Pinpoint the cell where the given text exists, returning its (X, Y) midpoint coordinate. 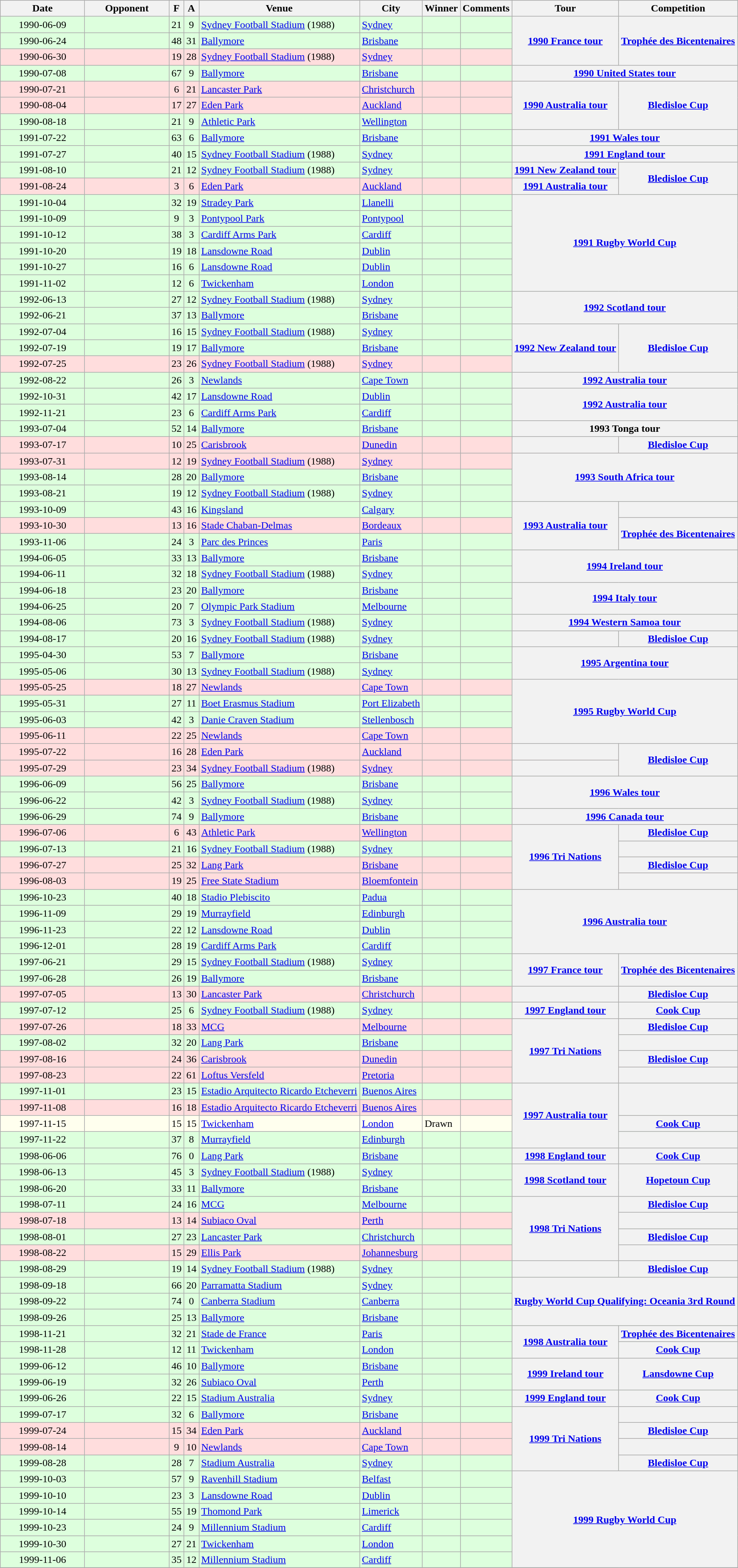
1998 Tri Nations (565, 1228)
1993-07-17 (42, 445)
1997-07-26 (42, 1027)
1997-08-23 (42, 1075)
Opponent (127, 8)
61 (191, 1075)
1994-06-11 (42, 574)
F (177, 8)
1991-10-20 (42, 251)
46 (177, 1366)
1995-05-06 (42, 671)
1995-04-30 (42, 655)
1992-07-19 (42, 348)
1994 Western Samoa tour (625, 622)
1992-10-31 (42, 396)
1997 Australia tour (565, 1115)
1990-06-30 (42, 57)
Pontypool (391, 219)
1993 Australia tour (565, 526)
1998 Scotland tour (565, 1180)
1996-07-13 (42, 849)
1990-07-08 (42, 73)
Thomond Park (279, 1512)
1998-06-20 (42, 1188)
38 (177, 235)
Pontypool Park (279, 219)
8 (191, 1140)
1996 Tri Nations (565, 857)
1993-08-21 (42, 493)
1995-05-25 (42, 687)
1991 Wales tour (625, 138)
1993-10-09 (42, 510)
1992 Scotland tour (625, 307)
1999-07-17 (42, 1414)
52 (177, 428)
1998-09-22 (42, 1301)
1997-07-12 (42, 1011)
1997 Tri Nations (565, 1051)
55 (177, 1512)
Venue (279, 8)
1999-06-26 (42, 1398)
Drawn (441, 1123)
1998-08-01 (42, 1237)
1996-07-06 (42, 833)
Port Elizabeth (391, 703)
1997-06-21 (42, 962)
1999-06-12 (42, 1366)
1996 Canada tour (625, 816)
1993 South Africa tour (625, 477)
1999-11-06 (42, 1560)
1993 Tonga tour (625, 428)
1993-08-14 (42, 477)
Winner (441, 8)
1998-11-28 (42, 1350)
1991-07-27 (42, 154)
36 (191, 1059)
1997 England tour (565, 1011)
1991 England tour (625, 154)
1997-11-08 (42, 1107)
1997-06-28 (42, 978)
1991-08-10 (42, 170)
Belfast (391, 1479)
City (391, 8)
Stade de France (279, 1334)
1994-08-06 (42, 622)
1996-07-27 (42, 865)
1992-08-22 (42, 380)
1990-07-21 (42, 89)
53 (177, 655)
1994-06-25 (42, 606)
Calgary (391, 510)
1996-08-03 (42, 881)
Rugby World Cup Qualifying: Oceania 3rd Round (625, 1301)
1993-10-30 (42, 526)
1998-08-29 (42, 1269)
1998-09-26 (42, 1317)
A (191, 8)
1999-08-14 (42, 1447)
1992 New Zealand tour (565, 348)
Padua (391, 897)
Ellis Park (279, 1253)
Loftus Versfeld (279, 1075)
1994-08-17 (42, 639)
1999 Ireland tour (565, 1374)
1996-11-09 (42, 913)
Danie Craven Stadium (279, 720)
1992-06-21 (42, 315)
45 (177, 1172)
1995-05-31 (42, 703)
66 (177, 1285)
1995-07-29 (42, 768)
1991 Rugby World Cup (625, 243)
1996-10-23 (42, 897)
1997-08-02 (42, 1043)
1998-06-13 (42, 1172)
Competition (678, 8)
1998-06-06 (42, 1156)
Pretoria (391, 1075)
73 (177, 622)
Free State Stadium (279, 881)
1998-11-21 (42, 1334)
1992-11-21 (42, 412)
1996 Australia tour (625, 921)
1996-11-23 (42, 929)
Stade Chaban-Delmas (279, 526)
1999-10-03 (42, 1479)
1991-10-12 (42, 235)
1991-10-27 (42, 267)
1993-07-04 (42, 428)
Johannesburg (391, 1253)
1996-06-29 (42, 816)
Canberra (391, 1301)
Stellenbosch (391, 720)
1990-06-24 (42, 41)
1999 England tour (565, 1398)
1999-07-24 (42, 1430)
1992-07-04 (42, 332)
Stradey Park (279, 203)
Parramatta Stadium (279, 1285)
1995 Argentina tour (625, 663)
1998-09-18 (42, 1285)
Stadio Plebiscito (279, 897)
Olympic Park Stadium (279, 606)
31 (191, 41)
Bordeaux (391, 526)
1990 Australia tour (565, 105)
1991 New Zealand tour (565, 170)
76 (177, 1156)
57 (177, 1479)
67 (177, 73)
1991-08-24 (42, 186)
1999 Tri Nations (565, 1439)
Kingsland (279, 510)
Limerick (391, 1512)
1999-10-30 (42, 1544)
1997-11-22 (42, 1140)
1990-06-09 (42, 25)
1994 Italy tour (625, 598)
56 (177, 784)
1997-07-05 (42, 994)
48 (177, 41)
1991-07-22 (42, 138)
1991 Australia tour (565, 186)
1999-10-14 (42, 1512)
35 (177, 1560)
1994-06-05 (42, 558)
1993-07-31 (42, 461)
1998-07-11 (42, 1204)
1998 England tour (565, 1156)
1995 Rugby World Cup (625, 711)
1992-06-13 (42, 299)
Canberra Stadium (279, 1301)
1994 Ireland tour (625, 566)
1990-08-18 (42, 121)
Date (42, 8)
1991-11-02 (42, 283)
1996-06-09 (42, 784)
1997-11-01 (42, 1091)
1998 Australia tour (565, 1342)
1990 France tour (565, 41)
1996 Wales tour (625, 792)
1999 Rugby World Cup (625, 1519)
1999-10-10 (42, 1495)
1991-10-04 (42, 203)
Ravenhill Stadium (279, 1479)
1996-06-22 (42, 800)
1993-11-06 (42, 542)
1999-06-19 (42, 1382)
1999-08-28 (42, 1463)
Boet Erasmus Stadium (279, 703)
1997 France tour (565, 970)
Bloemfontein (391, 881)
1998-08-22 (42, 1253)
Llanelli (391, 203)
1995-06-03 (42, 720)
1997-08-16 (42, 1059)
Parc des Princes (279, 542)
1995-06-11 (42, 736)
1995-07-22 (42, 752)
Lansdowne Cup (678, 1374)
Hopetoun Cup (678, 1180)
1997-11-15 (42, 1123)
1990-08-04 (42, 105)
1994-06-18 (42, 590)
Comments (486, 8)
1999-10-23 (42, 1528)
1991-10-09 (42, 219)
1990 United States tour (625, 73)
1996-12-01 (42, 946)
1998-07-18 (42, 1220)
63 (177, 138)
1992-07-25 (42, 364)
Tour (565, 8)
